Return [x, y] of the center of cell containing provided text 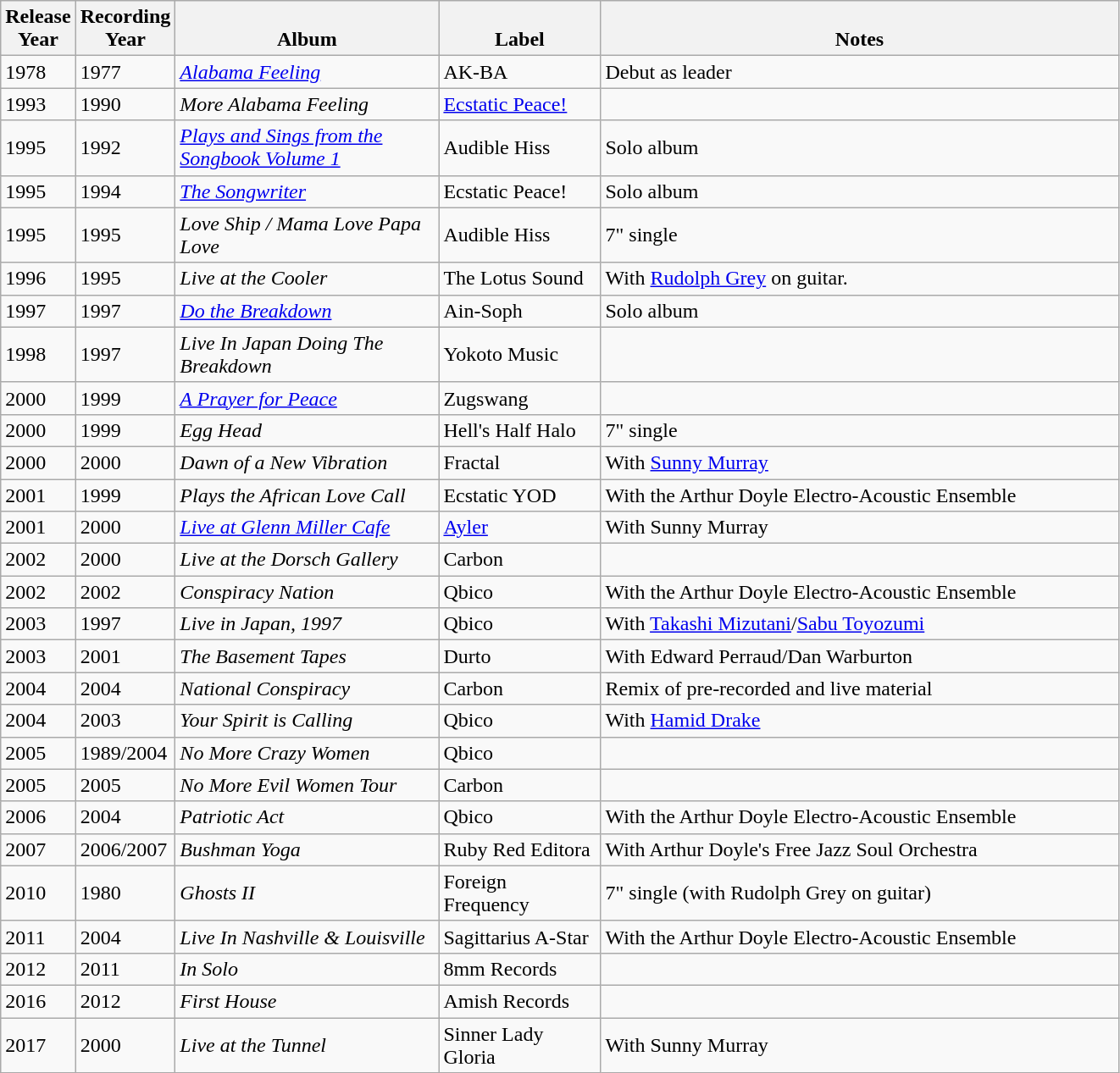
Ruby Red Editora [520, 849]
The Songwriter [307, 191]
1993 [38, 104]
Dawn of a New Vibration [307, 462]
Debut as leader [859, 72]
With Hamid Drake [859, 721]
2010 [38, 893]
Conspiracy Nation [307, 592]
Label [520, 29]
Remix of pre-recorded and live material [859, 689]
With Arthur Doyle's Free Jazz Soul Orchestra [859, 849]
8mm Records [520, 969]
Sinner Lady Gloria [520, 1045]
The Basement Tapes [307, 656]
1990 [125, 104]
Live In Japan Doing The Breakdown [307, 354]
More Alabama Feeling [307, 104]
Hell's Half Halo [520, 430]
Notes [859, 29]
Release Year [38, 29]
Plays the African Love Call [307, 495]
Egg Head [307, 430]
1998 [38, 354]
Yokoto Music [520, 354]
Alabama Feeling [307, 72]
Album [307, 29]
1989/2004 [125, 753]
Fractal [520, 462]
First House [307, 1001]
Foreign Frequency [520, 893]
2006/2007 [125, 849]
Live in Japan, 1997 [307, 624]
Ecstatic YOD [520, 495]
2017 [38, 1045]
Durto [520, 656]
7" single (with Rudolph Grey on guitar) [859, 893]
AK-BA [520, 72]
Live at the Tunnel [307, 1045]
2006 [38, 817]
Your Spirit is Calling [307, 721]
Bushman Yoga [307, 849]
National Conspiracy [307, 689]
Live In Nashville & Louisville [307, 937]
No More Crazy Women [307, 753]
1992 [125, 147]
Love Ship / Mama Love Papa Love [307, 235]
2016 [38, 1001]
With Takashi Mizutani/Sabu Toyozumi [859, 624]
With Rudolph Grey on guitar. [859, 279]
Recording Year [125, 29]
1994 [125, 191]
1978 [38, 72]
1980 [125, 893]
2007 [38, 849]
Live at Glenn Miller Cafe [307, 528]
Patriotic Act [307, 817]
Plays and Sings from the Songbook Volume 1 [307, 147]
1996 [38, 279]
A Prayer for Peace [307, 398]
The Lotus Sound [520, 279]
1977 [125, 72]
No More Evil Women Tour [307, 785]
Ayler [520, 528]
Live at the Cooler [307, 279]
Live at the Dorsch Gallery [307, 560]
Ain-Soph [520, 311]
In Solo [307, 969]
Sagittarius A-Star [520, 937]
Zugswang [520, 398]
Amish Records [520, 1001]
Ghosts II [307, 893]
Do the Breakdown [307, 311]
With Edward Perraud/Dan Warburton [859, 656]
